Identify which cell holds the provided text, then report its (x, y) central coordinate. 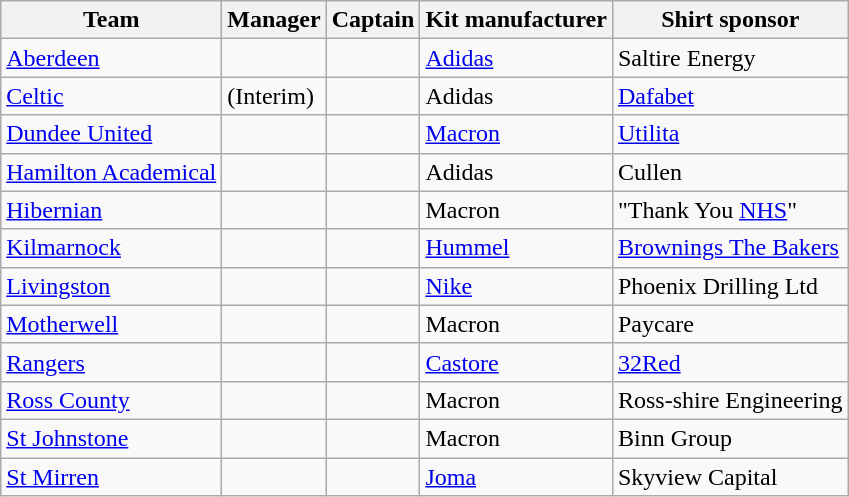
Celtic (112, 96)
Hamilton Academical (112, 172)
Manager (274, 20)
Kit manufacturer (516, 20)
Ross County (112, 400)
Binn Group (730, 438)
Hummel (516, 248)
Captain (373, 20)
Saltire Energy (730, 58)
Castore (516, 362)
Brownings The Bakers (730, 248)
Motherwell (112, 324)
St Mirren (112, 477)
Paycare (730, 324)
Nike (516, 286)
Joma (516, 477)
Rangers (112, 362)
Ross-shire Engineering (730, 400)
St Johnstone (112, 438)
Phoenix Drilling Ltd (730, 286)
Livingston (112, 286)
Dafabet (730, 96)
Skyview Capital (730, 477)
Hibernian (112, 210)
"Thank You NHS" (730, 210)
(Interim) (274, 96)
Dundee United (112, 134)
32Red (730, 362)
Aberdeen (112, 58)
Utilita (730, 134)
Cullen (730, 172)
Team (112, 20)
Shirt sponsor (730, 20)
Kilmarnock (112, 248)
